From the cell containing the given text, extract its center point as [X, Y] coordinate. 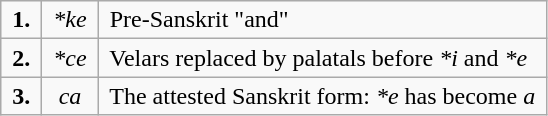
3. [22, 96]
Pre-Sanskrit "and" [322, 20]
The attested Sanskrit form: *e has become a [322, 96]
1. [22, 20]
*ke [70, 20]
*ce [70, 58]
Velars replaced by palatals before *i and *e [322, 58]
ca [70, 96]
2. [22, 58]
